Identify which cell holds the provided text, then report its (X, Y) central coordinate. 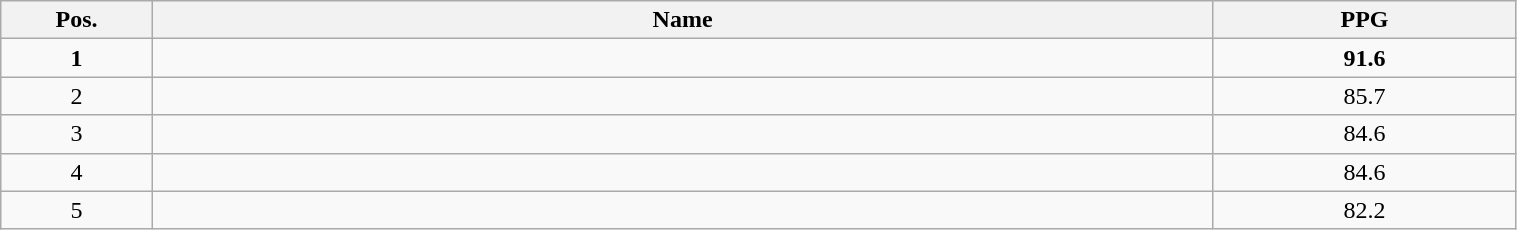
1 (77, 58)
PPG (1364, 20)
82.2 (1364, 210)
Name (682, 20)
4 (77, 172)
5 (77, 210)
2 (77, 96)
3 (77, 134)
85.7 (1364, 96)
91.6 (1364, 58)
Pos. (77, 20)
